Capture the cell that displays the provided text and extract its [x, y] central coordinate. 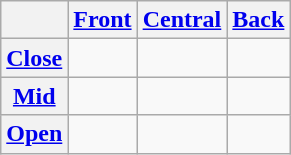
Central [182, 20]
Back [258, 20]
Mid [34, 96]
Close [34, 58]
Open [34, 134]
Front [102, 20]
